Search for the cell housing the specified text and yield its [X, Y] center coordinate. 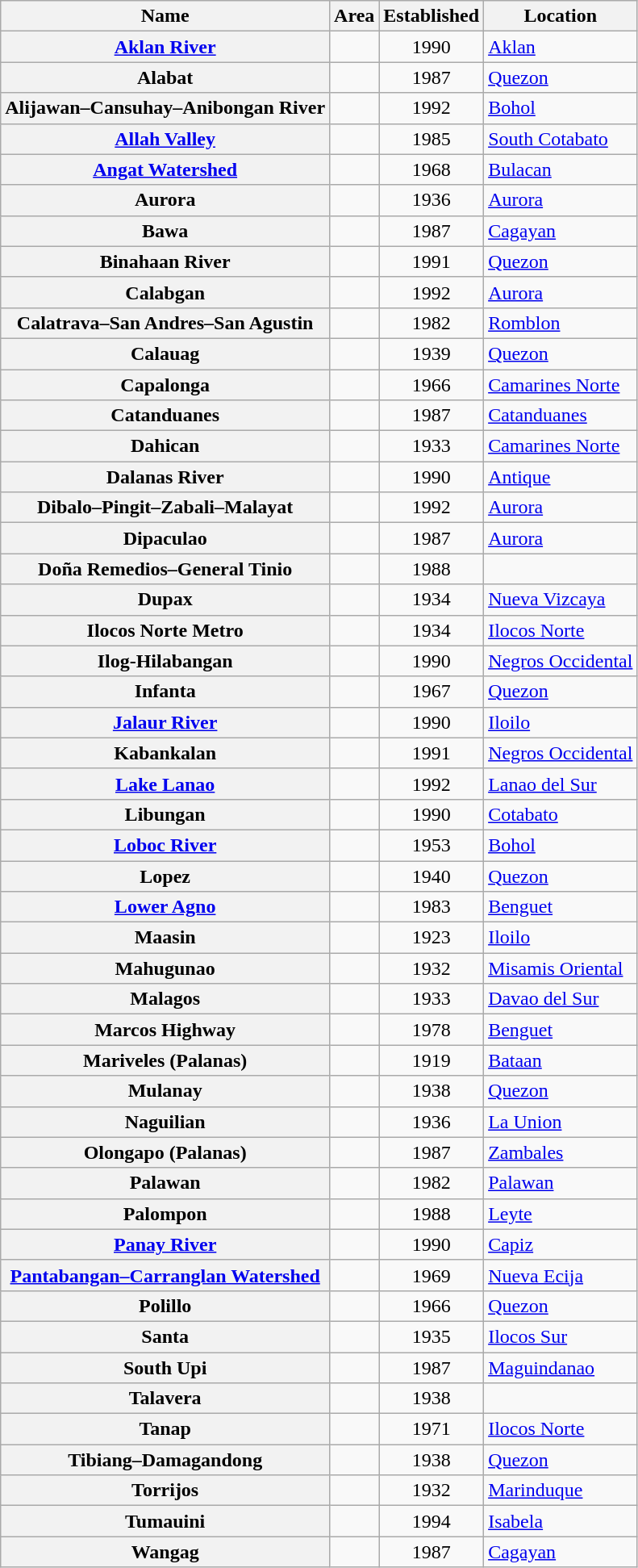
Allah Valley [165, 139]
Tumauini [165, 1521]
Nueva Vizcaya [561, 600]
Calabgan [165, 292]
Tibiang–Damagandong [165, 1460]
Panay River [165, 1244]
Bawa [165, 231]
1994 [432, 1521]
Kabankalan [165, 753]
1983 [432, 907]
Mulanay [165, 1091]
South Cotabato [561, 139]
Zambales [561, 1152]
Capalonga [165, 385]
Naguilian [165, 1122]
1939 [432, 353]
Binahaan River [165, 261]
Mariveles (Palanas) [165, 1060]
Lanao del Sur [561, 784]
1969 [432, 1275]
Leyte [561, 1214]
1940 [432, 876]
Bulacan [561, 169]
Marcos Highway [165, 1030]
Lake Lanao [165, 784]
Marinduque [561, 1491]
Isabela [561, 1521]
Loboc River [165, 845]
Maguindanao [561, 1368]
Dupax [165, 600]
Nueva Ecija [561, 1275]
Calatrava–San Andres–San Agustin [165, 323]
Name [165, 16]
Jalaur River [165, 722]
Dalanas River [165, 477]
Maasin [165, 938]
Libungan [165, 814]
1968 [432, 169]
Dibalo–Pingit–Zabali–Malayat [165, 508]
Santa [165, 1336]
1971 [432, 1429]
Ilocos Norte Metro [165, 630]
Alijawan–Cansuhay–Anibongan River [165, 108]
Misamis Oriental [561, 968]
1923 [432, 938]
Capiz [561, 1244]
Antique [561, 477]
Dahican [165, 446]
1985 [432, 139]
Polillo [165, 1306]
Ilog-Hilabangan [165, 661]
Lower Agno [165, 907]
Dipaculao [165, 538]
Tanap [165, 1429]
1978 [432, 1030]
1919 [432, 1060]
Bataan [561, 1060]
1935 [432, 1336]
Wangag [165, 1552]
Doña Remedios–General Tinio [165, 569]
Palompon [165, 1214]
Ilocos Sur [561, 1336]
Torrijos [165, 1491]
Calauag [165, 353]
1967 [432, 692]
Angat Watershed [165, 169]
Olongapo (Palanas) [165, 1152]
Area [355, 16]
Aklan River [165, 47]
South Upi [165, 1368]
Mahugunao [165, 968]
Davao del Sur [561, 999]
Established [432, 16]
Pantabangan–Carranglan Watershed [165, 1275]
Romblon [561, 323]
Infanta [165, 692]
Malagos [165, 999]
1953 [432, 845]
Talavera [165, 1399]
Alabat [165, 77]
Location [561, 16]
Cotabato [561, 814]
Aklan [561, 47]
La Union [561, 1122]
Lopez [165, 876]
